Output the (x, y) coordinate of the center of the cell containing the given text.  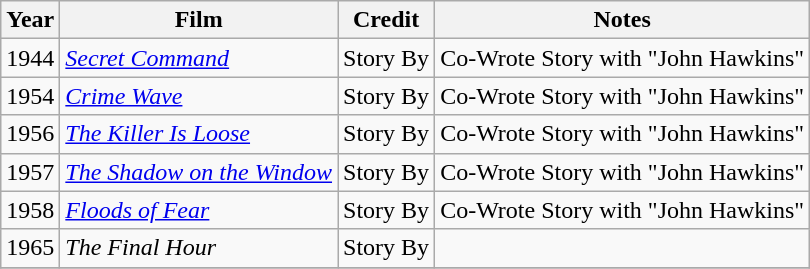
1957 (30, 172)
1954 (30, 96)
The Shadow on the Window (199, 172)
Floods of Fear (199, 210)
Secret Command (199, 58)
Crime Wave (199, 96)
1958 (30, 210)
The Final Hour (199, 248)
Credit (386, 20)
1944 (30, 58)
Film (199, 20)
1965 (30, 248)
The Killer Is Loose (199, 134)
Notes (622, 20)
Year (30, 20)
1956 (30, 134)
